Extract the (X, Y) coordinate from the center of the cell holding the provided text.  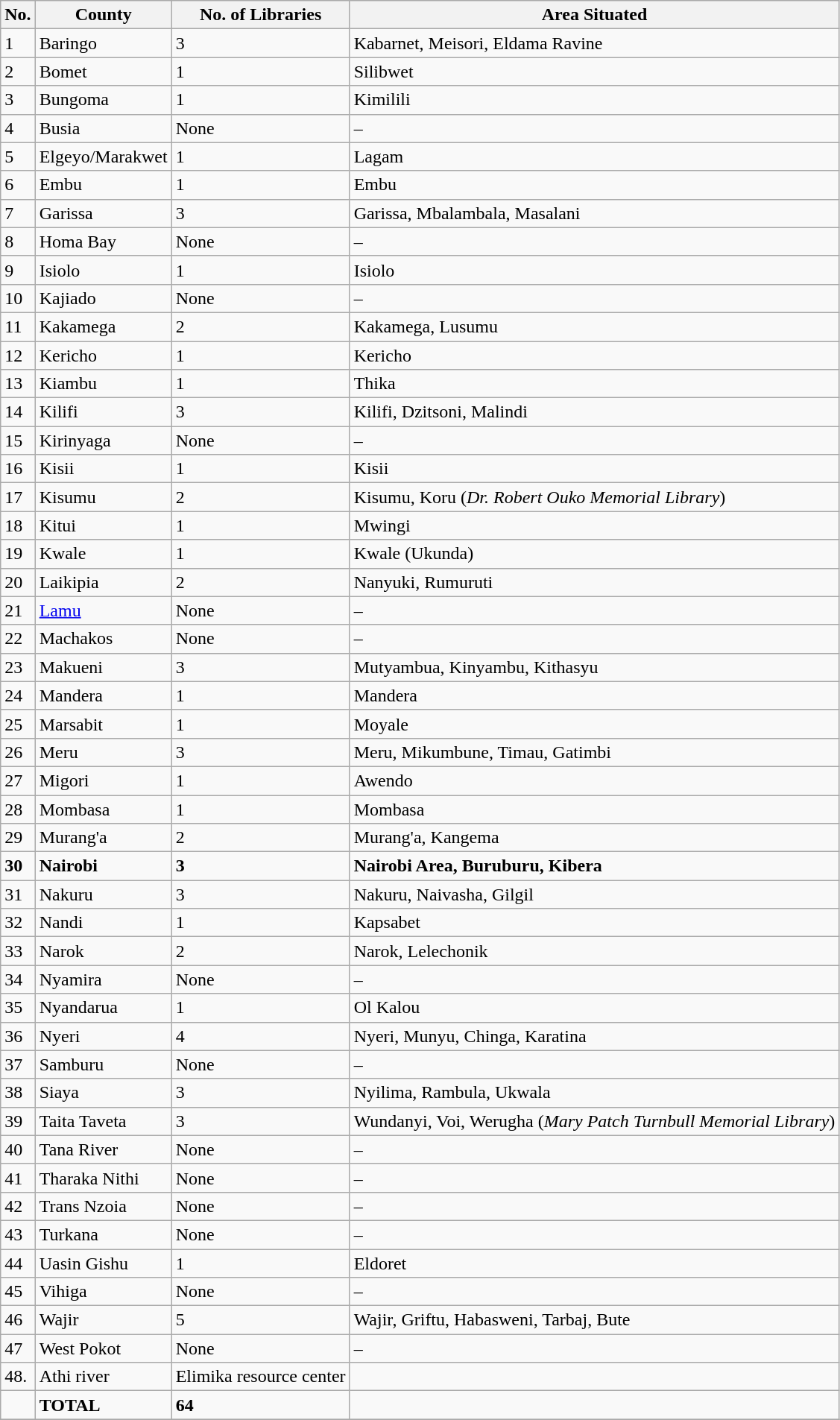
40 (18, 1149)
Busia (103, 128)
Narok (103, 951)
Nairobi Area, Buruburu, Kibera (595, 866)
Migori (103, 780)
19 (18, 554)
Tharaka Nithi (103, 1178)
Elimika resource center (261, 1377)
Turkana (103, 1234)
43 (18, 1234)
47 (18, 1348)
23 (18, 667)
Laikipia (103, 582)
Kwale (103, 554)
Garissa, Mbalambala, Masalani (595, 213)
24 (18, 695)
Uasin Gishu (103, 1263)
38 (18, 1093)
Machakos (103, 639)
Lagam (595, 157)
Vihiga (103, 1292)
Garissa (103, 213)
Nairobi (103, 866)
Kapsabet (595, 923)
Meru, Mikumbune, Timau, Gatimbi (595, 752)
42 (18, 1206)
Kisumu (103, 497)
Nakuru, Naivasha, Gilgil (595, 894)
9 (18, 270)
Kirinyaga (103, 441)
Awendo (595, 780)
Nakuru (103, 894)
Kitui (103, 526)
Eldoret (595, 1263)
Mutyambua, Kinyambu, Kithasyu (595, 667)
16 (18, 469)
Kakamega (103, 326)
14 (18, 412)
Wundanyi, Voi, Werugha (Mary Patch Turnbull Memorial Library) (595, 1121)
25 (18, 724)
Bungoma (103, 100)
Wajir, Griftu, Habasweni, Tarbaj, Bute (595, 1320)
Nyilima, Rambula, Ukwala (595, 1093)
Kisumu, Koru (Dr. Robert Ouko Memorial Library) (595, 497)
64 (261, 1405)
Mwingi (595, 526)
37 (18, 1064)
Siaya (103, 1093)
35 (18, 1008)
Samburu (103, 1064)
Meru (103, 752)
Ol Kalou (595, 1008)
TOTAL (103, 1405)
Kajiado (103, 298)
Area Situated (595, 15)
13 (18, 384)
Wajir (103, 1320)
Bomet (103, 72)
17 (18, 497)
12 (18, 356)
Nyeri (103, 1036)
Elgeyo/Marakwet (103, 157)
Kwale (Ukunda) (595, 554)
11 (18, 326)
No. (18, 15)
7 (18, 213)
Tana River (103, 1149)
10 (18, 298)
Kabarnet, Meisori, Eldama Ravine (595, 43)
30 (18, 866)
Taita Taveta (103, 1121)
36 (18, 1036)
Murang'a (103, 838)
Athi river (103, 1377)
No. of Libraries (261, 15)
44 (18, 1263)
Kilifi, Dzitsoni, Malindi (595, 412)
Kiambu (103, 384)
Nyandarua (103, 1008)
26 (18, 752)
Nyeri, Munyu, Chinga, Karatina (595, 1036)
18 (18, 526)
Lamu (103, 610)
31 (18, 894)
20 (18, 582)
County (103, 15)
Baringo (103, 43)
32 (18, 923)
34 (18, 979)
39 (18, 1121)
Kilifi (103, 412)
27 (18, 780)
Makueni (103, 667)
West Pokot (103, 1348)
6 (18, 185)
Nanyuki, Rumuruti (595, 582)
Nyamira (103, 979)
45 (18, 1292)
33 (18, 951)
Moyale (595, 724)
48. (18, 1377)
41 (18, 1178)
Homa Bay (103, 242)
Nandi (103, 923)
Narok, Lelechonik (595, 951)
Kakamega, Lusumu (595, 326)
21 (18, 610)
Kimilili (595, 100)
29 (18, 838)
8 (18, 242)
15 (18, 441)
Trans Nzoia (103, 1206)
Thika (595, 384)
Murang'a, Kangema (595, 838)
22 (18, 639)
Silibwet (595, 72)
28 (18, 809)
Marsabit (103, 724)
46 (18, 1320)
